Pinpoint the cell where the given text exists, returning its (X, Y) midpoint coordinate. 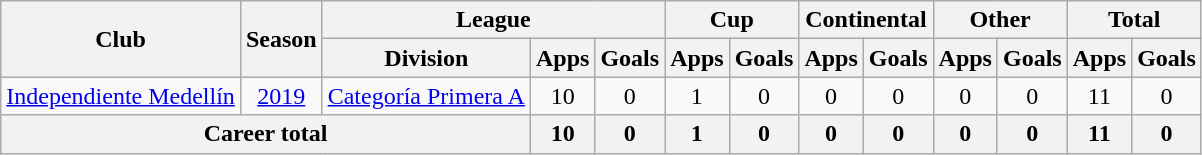
Independiente Medellín (121, 96)
Continental (866, 20)
2019 (281, 96)
League (494, 20)
Season (281, 39)
Career total (266, 134)
Cup (732, 20)
Division (426, 58)
Total (1134, 20)
Other (1000, 20)
Club (121, 39)
Categoría Primera A (426, 96)
